Identify which cell holds the provided text, then report its [x, y] central coordinate. 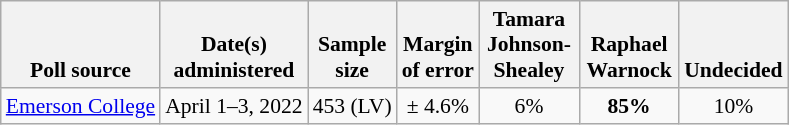
Marginof error [438, 44]
Poll source [80, 44]
10% [733, 106]
April 1–3, 2022 [234, 106]
Date(s)administered [234, 44]
TamaraJohnson-Shealey [529, 44]
453 (LV) [352, 106]
RaphaelWarnock [629, 44]
6% [529, 106]
Samplesize [352, 44]
Emerson College [80, 106]
85% [629, 106]
Undecided [733, 44]
± 4.6% [438, 106]
